Capture the cell that displays the provided text and extract its [x, y] central coordinate. 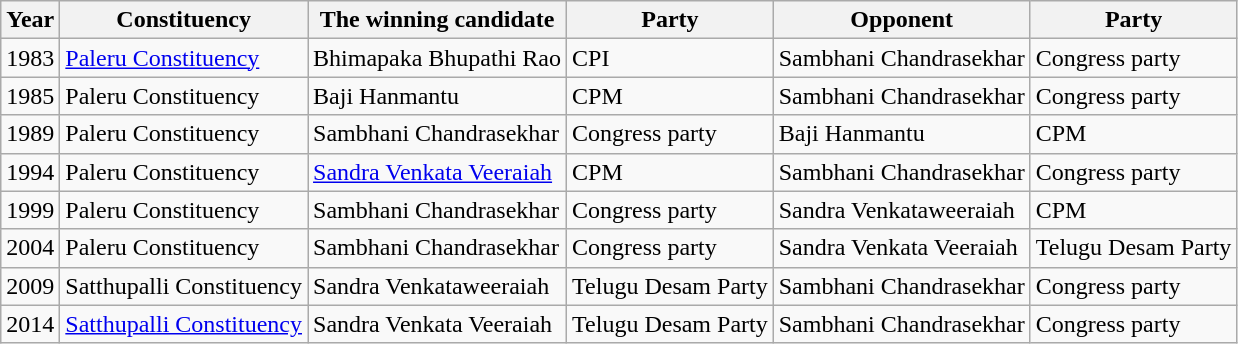
1989 [30, 134]
Year [30, 20]
1994 [30, 172]
2014 [30, 324]
1983 [30, 58]
2004 [30, 248]
Opponent [902, 20]
2009 [30, 286]
The winning candidate [438, 20]
1999 [30, 210]
CPI [670, 58]
1985 [30, 96]
Bhimapaka Bhupathi Rao [438, 58]
Constituency [184, 20]
